Pinpoint the cell where the given text exists, returning its (x, y) midpoint coordinate. 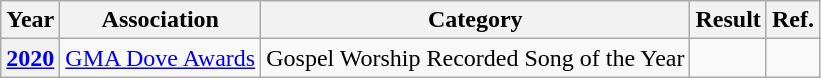
Year (30, 20)
Gospel Worship Recorded Song of the Year (476, 58)
Ref. (792, 20)
GMA Dove Awards (160, 58)
2020 (30, 58)
Result (728, 20)
Category (476, 20)
Association (160, 20)
